From the cell containing the given text, extract its center point as (x, y) coordinate. 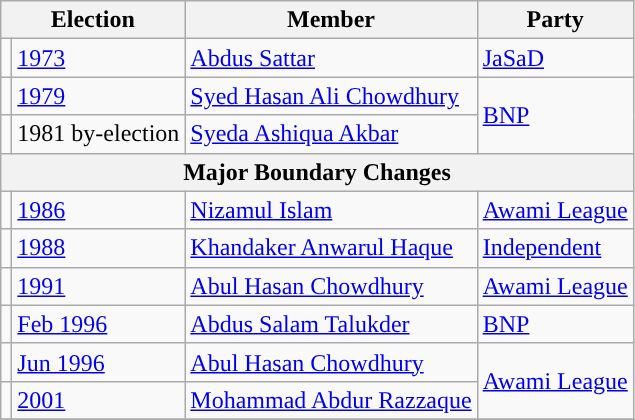
1986 (98, 210)
Major Boundary Changes (318, 172)
Election (93, 20)
Mohammad Abdur Razzaque (331, 400)
1979 (98, 96)
2001 (98, 400)
Nizamul Islam (331, 210)
1991 (98, 286)
1988 (98, 248)
JaSaD (555, 58)
Jun 1996 (98, 362)
Party (555, 20)
1973 (98, 58)
Member (331, 20)
Independent (555, 248)
Abdus Sattar (331, 58)
Syeda Ashiqua Akbar (331, 134)
Abdus Salam Talukder (331, 324)
1981 by-election (98, 134)
Syed Hasan Ali Chowdhury (331, 96)
Feb 1996 (98, 324)
Khandaker Anwarul Haque (331, 248)
